Pinpoint the cell where the given text exists, returning its (X, Y) midpoint coordinate. 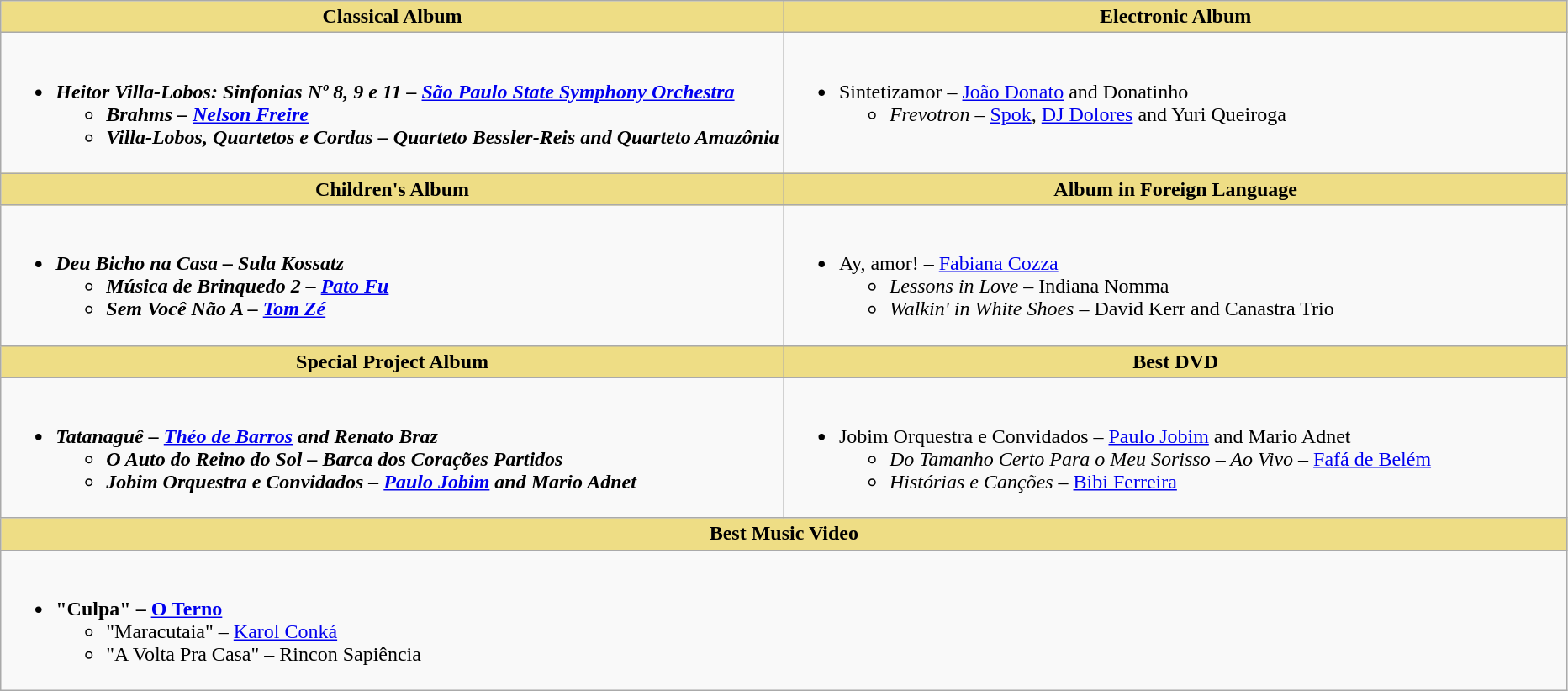
Ay, amor! – Fabiana CozzaLessons in Love – Indiana NommaWalkin' in White Shoes – David Kerr and Canastra Trio (1175, 276)
Sintetizamor – João Donato and DonatinhoFrevotron – Spok, DJ Dolores and Yuri Queiroga (1175, 103)
Special Project Album (393, 361)
Album in Foreign Language (1175, 189)
Children's Album (393, 189)
Best Music Video (784, 534)
Deu Bicho na Casa – Sula KossatzMúsica de Brinquedo 2 – Pato FuSem Você Não A – Tom Zé (393, 276)
Classical Album (393, 17)
Best DVD (1175, 361)
"Culpa" – O Terno"Maracutaia" – Karol Conká"A Volta Pra Casa" – Rincon Sapiência (784, 620)
Electronic Album (1175, 17)
